Identify which cell holds the provided text, then report its (x, y) central coordinate. 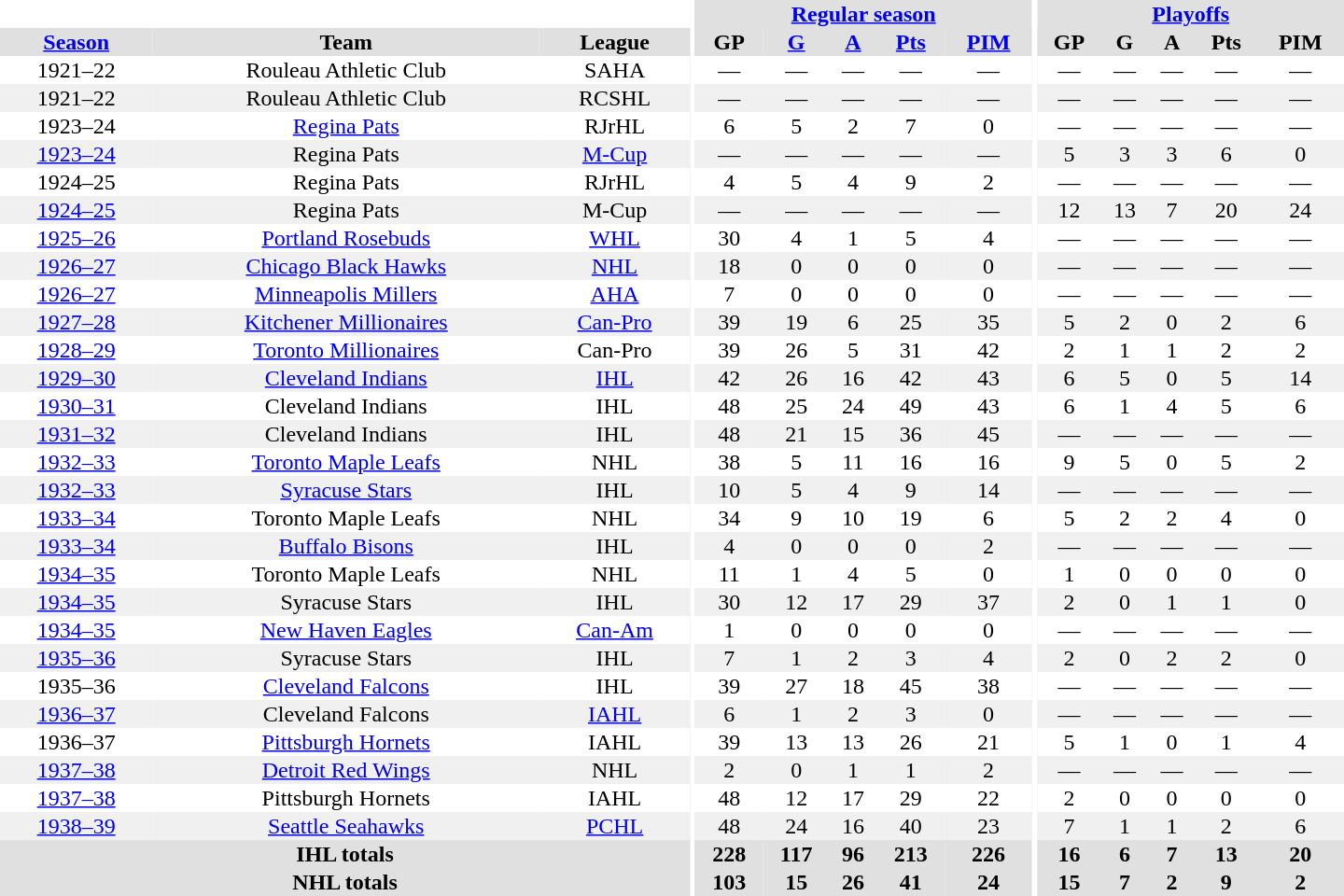
Minneapolis Millers (345, 294)
213 (911, 854)
WHL (614, 238)
40 (911, 826)
35 (987, 322)
34 (730, 518)
36 (911, 434)
New Haven Eagles (345, 630)
1927–28 (77, 322)
Portland Rosebuds (345, 238)
Buffalo Bisons (345, 546)
NHL totals (345, 882)
23 (987, 826)
1929–30 (77, 378)
228 (730, 854)
League (614, 42)
49 (911, 406)
1931–32 (77, 434)
22 (987, 798)
Seattle Seahawks (345, 826)
1930–31 (77, 406)
Kitchener Millionaires (345, 322)
Playoffs (1191, 14)
Detroit Red Wings (345, 770)
117 (797, 854)
27 (797, 686)
Season (77, 42)
PCHL (614, 826)
41 (911, 882)
1928–29 (77, 350)
1938–39 (77, 826)
Regular season (864, 14)
SAHA (614, 70)
103 (730, 882)
226 (987, 854)
Team (345, 42)
1925–26 (77, 238)
96 (853, 854)
31 (911, 350)
37 (987, 602)
Can-Am (614, 630)
Toronto Millionaires (345, 350)
AHA (614, 294)
Chicago Black Hawks (345, 266)
IHL totals (345, 854)
RCSHL (614, 98)
